Provide the (X, Y) coordinate of the cell's center where the given text is located.  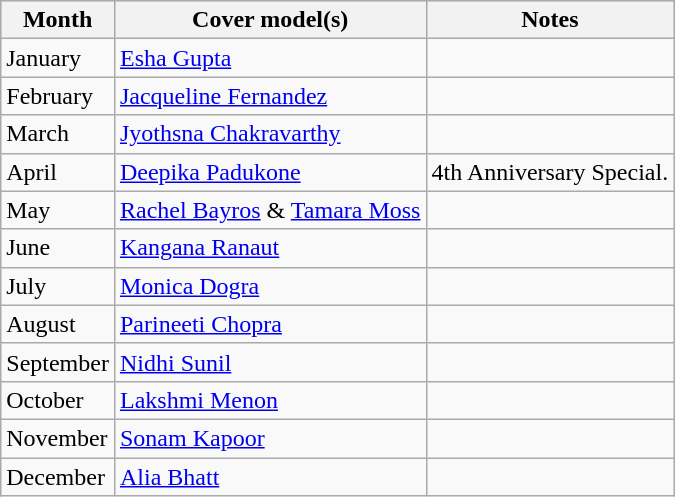
Cover model(s) (270, 20)
Monica Dogra (270, 286)
August (58, 324)
Deepika Padukone (270, 172)
Jacqueline Fernandez (270, 96)
April (58, 172)
May (58, 210)
Rachel Bayros & Tamara Moss (270, 210)
December (58, 477)
July (58, 286)
June (58, 248)
Esha Gupta (270, 58)
November (58, 438)
4th Anniversary Special. (550, 172)
Notes (550, 20)
Alia Bhatt (270, 477)
Jyothsna Chakravarthy (270, 134)
January (58, 58)
Nidhi Sunil (270, 362)
February (58, 96)
Lakshmi Menon (270, 400)
October (58, 400)
March (58, 134)
Kangana Ranaut (270, 248)
Month (58, 20)
Sonam Kapoor (270, 438)
September (58, 362)
Parineeti Chopra (270, 324)
